Detect which cell encompasses the target text, then output its [x, y] center coordinate. 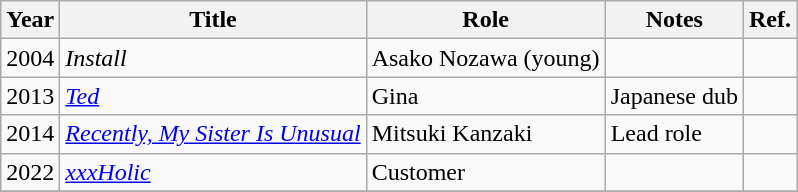
Ref. [770, 20]
Gina [486, 96]
Japanese dub [674, 96]
2004 [30, 58]
2013 [30, 96]
2014 [30, 134]
Mitsuki Kanzaki [486, 134]
xxxHolic [213, 172]
Year [30, 20]
Recently, My Sister Is Unusual [213, 134]
Ted [213, 96]
Install [213, 58]
Role [486, 20]
Title [213, 20]
2022 [30, 172]
Asako Nozawa (young) [486, 58]
Notes [674, 20]
Lead role [674, 134]
Customer [486, 172]
